Output the [x, y] coordinate of the center of the cell containing the given text.  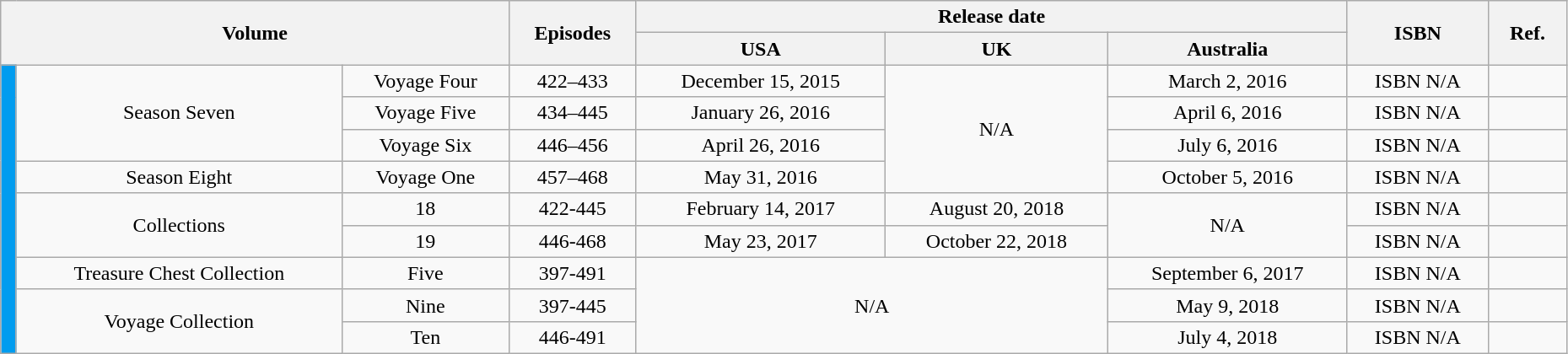
Voyage One [425, 177]
UK [997, 49]
434–445 [572, 113]
May 23, 2017 [761, 241]
March 2, 2016 [1227, 81]
Five [425, 273]
February 14, 2017 [761, 209]
Release date [992, 17]
Treasure Chest Collection [179, 273]
Australia [1227, 49]
April 6, 2016 [1227, 113]
Episodes [572, 33]
USA [761, 49]
446-491 [572, 337]
Volume [255, 33]
397-491 [572, 273]
18 [425, 209]
December 15, 2015 [761, 81]
January 26, 2016 [761, 113]
Voyage Six [425, 145]
422–433 [572, 81]
Voyage Four [425, 81]
May 31, 2016 [761, 177]
July 4, 2018 [1227, 337]
May 9, 2018 [1227, 305]
Season Seven [179, 113]
422-445 [572, 209]
Collections [179, 225]
April 26, 2016 [761, 145]
Nine [425, 305]
Voyage Collection [179, 321]
September 6, 2017 [1227, 273]
446-468 [572, 241]
457–468 [572, 177]
397-445 [572, 305]
October 22, 2018 [997, 241]
Voyage Five [425, 113]
Ten [425, 337]
Ref. [1528, 33]
August 20, 2018 [997, 209]
446–456 [572, 145]
July 6, 2016 [1227, 145]
ISBN [1417, 33]
Season Eight [179, 177]
October 5, 2016 [1227, 177]
19 [425, 241]
